From the cell containing the given text, extract its center point as [x, y] coordinate. 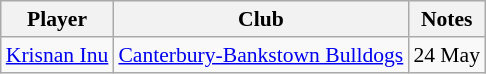
24 May [446, 55]
Krisnan Inu [58, 55]
Canterbury-Bankstown Bulldogs [260, 55]
Player [58, 19]
Notes [446, 19]
Club [260, 19]
